Determine the (X, Y) coordinate at the center of the cell enclosing the given text.  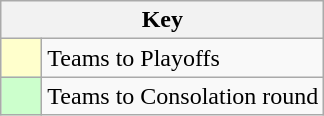
Teams to Playoffs (183, 58)
Teams to Consolation round (183, 96)
Key (162, 20)
